Extract the [x, y] coordinate from the center of the cell holding the provided text.  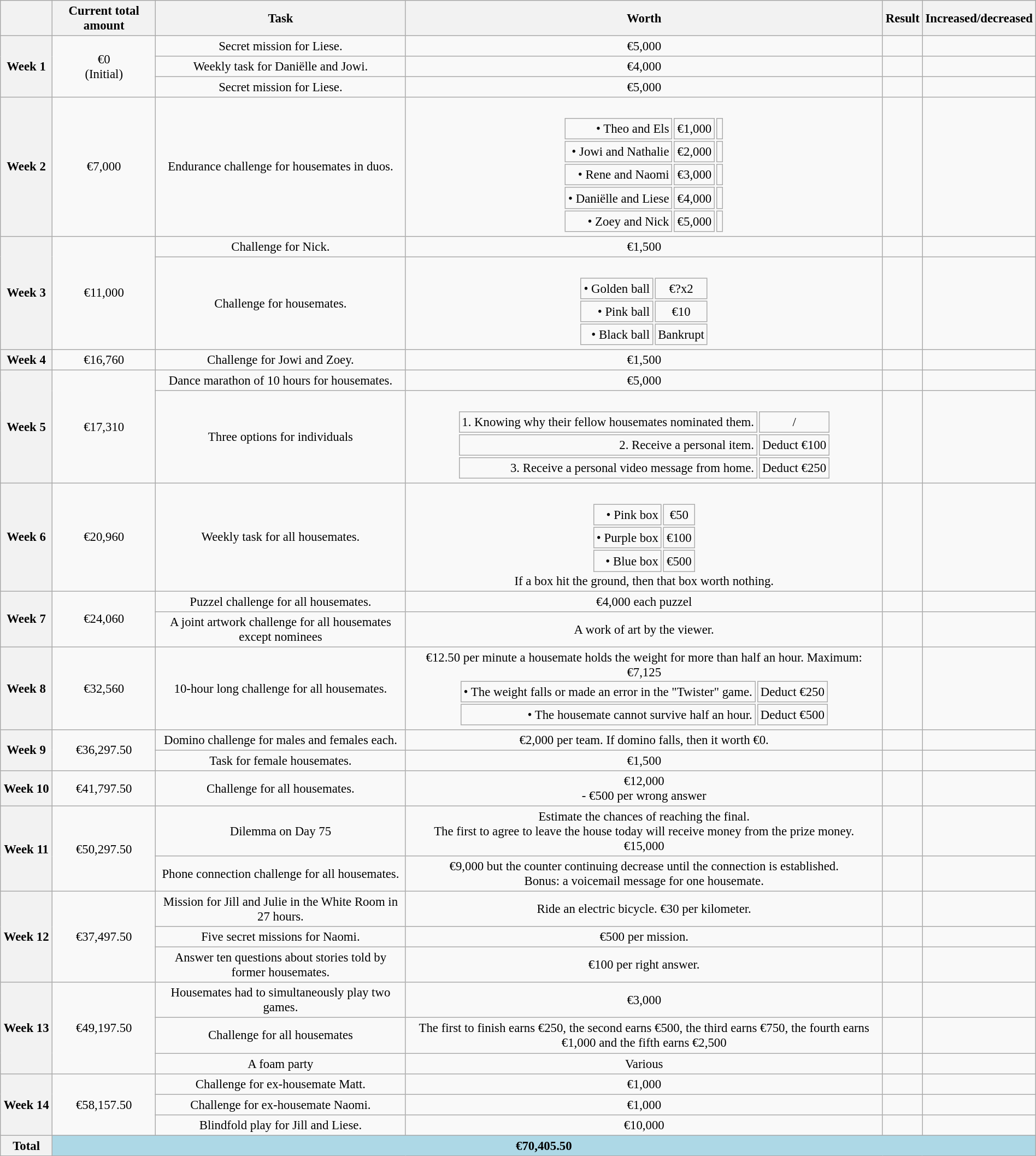
€58,157.50 [104, 1105]
Weekly task for all housemates. [281, 538]
Estimate the chances of reaching the final.The first to agree to leave the house today will receive money from the prize money.€15,000 [644, 831]
• Theo and Els [619, 129]
A work of art by the viewer. [644, 629]
Week 9 [26, 751]
• Pink box €50 • Purple box €100 • Blue box €500 If a box hit the ground, then that box worth nothing. [644, 538]
€4,000 each puzzel [644, 601]
• Golden ball €?x2 • Pink ball €10 • Black ball Bankrupt [644, 303]
Housemates had to simultaneously play two games. [281, 1000]
Dilemma on Day 75 [281, 831]
• Daniëlle and Liese [619, 198]
Five secret missions for Naomi. [281, 937]
• Purple box [627, 538]
Ride an electric bicycle. €30 per kilometer. [644, 909]
€37,497.50 [104, 937]
€12,000- €500 per wrong answer [644, 789]
Mission for Jill and Julie in the White Room in 27 hours. [281, 909]
€?x2 [681, 288]
Week 8 [26, 688]
€20,960 [104, 538]
€32,560 [104, 688]
Week 1 [26, 67]
Task [281, 19]
1. Knowing why their fellow housemates nominated them. [608, 422]
Challenge for all housemates. [281, 789]
Deduct €500 [792, 715]
Result [903, 19]
Total [26, 1146]
• Blue box [627, 561]
• Golden ball [616, 288]
€11,000 [104, 293]
Challenge for Nick. [281, 246]
2. Receive a personal item. [608, 445]
€10 [681, 311]
Answer ten questions about stories told by former housemates. [281, 965]
€100 [679, 538]
€100 per right answer. [644, 965]
• Black ball [616, 334]
The first to finish earns €250, the second earns €500, the third earns €750, the fourth earns €1,000 and the fifth earns €2,500 [644, 1036]
• Theo and Els €1,000 • Jowi and Nathalie €2,000 • Rene and Naomi €3,000 • Daniëlle and Liese €4,000 • Zoey and Nick €5,000 [644, 167]
Endurance challenge for housemates in duos. [281, 167]
Challenge for housemates. [281, 303]
• The housemate cannot survive half an hour. [608, 715]
€7,000 [104, 167]
€2,000 [695, 152]
€50,297.50 [104, 849]
€24,060 [104, 619]
Puzzel challenge for all housemates. [281, 601]
€36,297.50 [104, 751]
Challenge for ex-housemate Matt. [281, 1084]
Week 4 [26, 360]
Phone connection challenge for all housemates. [281, 874]
€70,405.50 [544, 1146]
Task for female housemates. [281, 760]
Week 12 [26, 937]
€2,000 per team. If domino falls, then it worth €0. [644, 740]
Dance marathon of 10 hours for housemates. [281, 380]
Week 7 [26, 619]
Week 13 [26, 1028]
Three options for individuals [281, 437]
Challenge for all housemates [281, 1036]
€9,000 but the counter continuing decrease until the connection is established.Bonus: a voicemail message for one housemate. [644, 874]
• The weight falls or made an error in the "Twister" game. [608, 692]
€0(Initial) [104, 67]
€50 [679, 515]
• Zoey and Nick [619, 221]
Bankrupt [681, 334]
Week 11 [26, 849]
A foam party [281, 1064]
Various [644, 1064]
Blindfold play for Jill and Liese. [281, 1125]
Week 6 [26, 538]
€500 per mission. [644, 937]
10-hour long challenge for all housemates. [281, 688]
A joint artwork challenge for all housemates except nominees [281, 629]
Increased/decreased [979, 19]
• Pink box [627, 515]
• Jowi and Nathalie [619, 152]
Deduct €100 [794, 445]
Week 3 [26, 293]
Week 10 [26, 789]
€49,197.50 [104, 1028]
3. Receive a personal video message from home. [608, 469]
€10,000 [644, 1125]
€16,760 [104, 360]
Domino challenge for males and females each. [281, 740]
Challenge for ex-housemate Naomi. [281, 1105]
/ [794, 422]
Current total amount [104, 19]
Weekly task for Daniëlle and Jowi. [281, 67]
Week 2 [26, 167]
Challenge for Jowi and Zoey. [281, 360]
€500 [679, 561]
Week 14 [26, 1105]
• Rene and Naomi [619, 175]
€41,797.50 [104, 789]
Worth [644, 19]
Week 5 [26, 426]
• Pink ball [616, 311]
€17,310 [104, 426]
